Return [X, Y] of the center of cell containing provided text 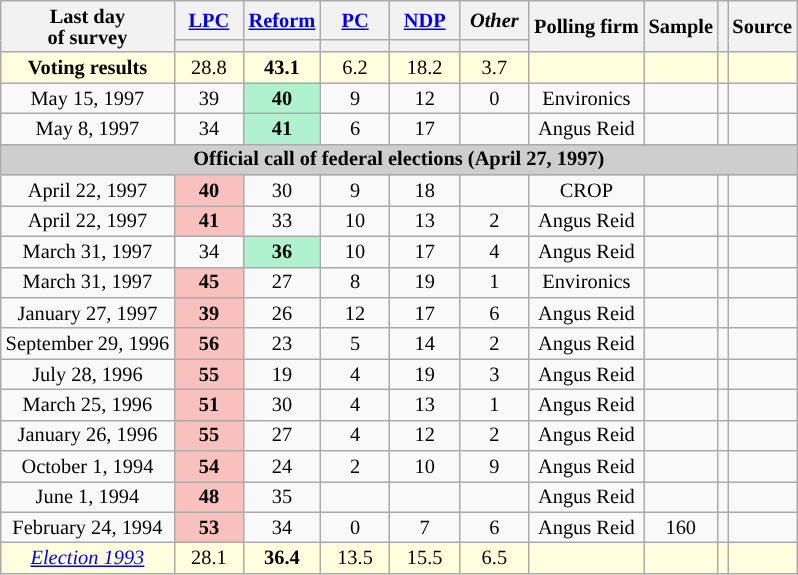
Sample [681, 26]
Source [762, 26]
6.2 [355, 68]
May 15, 1997 [88, 98]
14 [425, 344]
45 [209, 282]
7 [425, 528]
6.5 [495, 558]
36.4 [282, 558]
July 28, 1996 [88, 374]
LPC [209, 20]
PC [355, 20]
8 [355, 282]
Last day of survey [88, 26]
54 [209, 466]
March 25, 1996 [88, 404]
28.1 [209, 558]
26 [282, 312]
160 [681, 528]
24 [282, 466]
35 [282, 496]
Polling firm [586, 26]
51 [209, 404]
CROP [586, 190]
3 [495, 374]
Voting results [88, 68]
May 8, 1997 [88, 128]
NDP [425, 20]
15.5 [425, 558]
September 29, 1996 [88, 344]
23 [282, 344]
48 [209, 496]
Other [495, 20]
October 1, 1994 [88, 466]
13.5 [355, 558]
53 [209, 528]
January 27, 1997 [88, 312]
5 [355, 344]
June 1, 1994 [88, 496]
43.1 [282, 68]
56 [209, 344]
33 [282, 220]
January 26, 1996 [88, 436]
Official call of federal elections (April 27, 1997) [399, 160]
Election 1993 [88, 558]
18 [425, 190]
28.8 [209, 68]
18.2 [425, 68]
36 [282, 252]
February 24, 1994 [88, 528]
3.7 [495, 68]
Reform [282, 20]
